Return [x, y] of the center of cell containing provided text 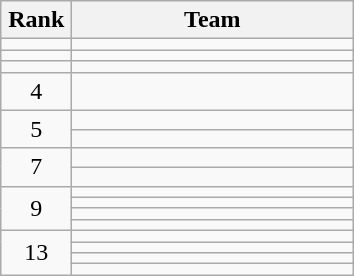
Rank [36, 20]
4 [36, 91]
7 [36, 167]
Team [212, 20]
5 [36, 129]
13 [36, 252]
9 [36, 208]
